Pinpoint the cell where the given text exists, returning its [X, Y] midpoint coordinate. 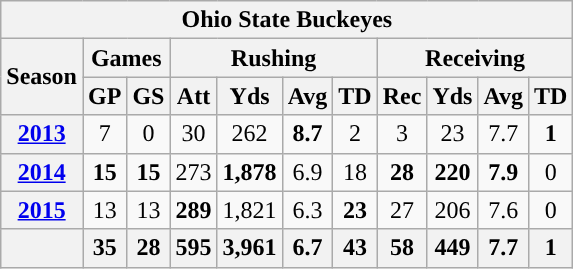
2 [355, 134]
27 [402, 210]
7 [104, 134]
Rushing [274, 58]
6.9 [308, 172]
Att [194, 96]
8.7 [308, 134]
18 [355, 172]
7.6 [504, 210]
43 [355, 248]
262 [250, 134]
Receiving [475, 58]
273 [194, 172]
35 [104, 248]
GS [148, 96]
289 [194, 210]
3,961 [250, 248]
2014 [42, 172]
30 [194, 134]
58 [402, 248]
Season [42, 77]
206 [452, 210]
Rec [402, 96]
449 [452, 248]
1,878 [250, 172]
595 [194, 248]
7.9 [504, 172]
6.7 [308, 248]
220 [452, 172]
6.3 [308, 210]
3 [402, 134]
GP [104, 96]
1,821 [250, 210]
Games [126, 58]
Ohio State Buckeyes [287, 20]
2015 [42, 210]
2013 [42, 134]
